Return [X, Y] of the center of cell containing provided text 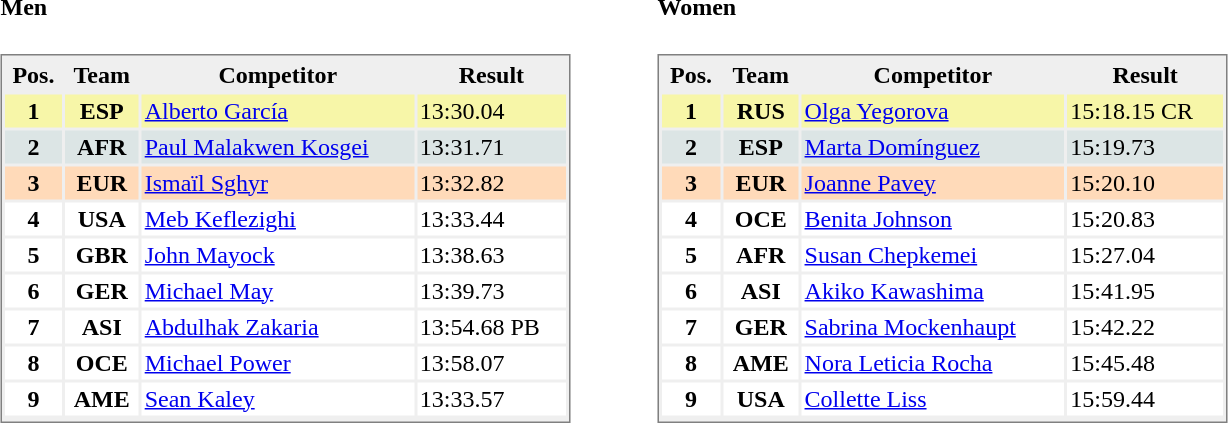
Alberto García [278, 110]
13:32.82 [492, 182]
15:20.83 [1145, 218]
John Mayock [278, 254]
Marta Domínguez [934, 146]
Abdulhak Zakaria [278, 326]
13:31.71 [492, 146]
Nora Leticia Rocha [934, 362]
15:27.04 [1145, 254]
13:33.44 [492, 218]
Ismaïl Sghyr [278, 182]
13:39.73 [492, 290]
Joanne Pavey [934, 182]
Susan Chepkemei [934, 254]
Sabrina Mockenhaupt [934, 326]
Benita Johnson [934, 218]
Meb Keflezighi [278, 218]
Collette Liss [934, 398]
13:54.68 PB [492, 326]
Olga Yegorova [934, 110]
15:42.22 [1145, 326]
RUS [761, 110]
Michael Power [278, 362]
15:45.48 [1145, 362]
15:19.73 [1145, 146]
15:59.44 [1145, 398]
GBR [102, 254]
Michael May [278, 290]
15:41.95 [1145, 290]
13:38.63 [492, 254]
Sean Kaley [278, 398]
Akiko Kawashima [934, 290]
13:30.04 [492, 110]
13:33.57 [492, 398]
15:18.15 CR [1145, 110]
13:58.07 [492, 362]
15:20.10 [1145, 182]
Paul Malakwen Kosgei [278, 146]
